Return (X, Y) of the center of cell containing provided text 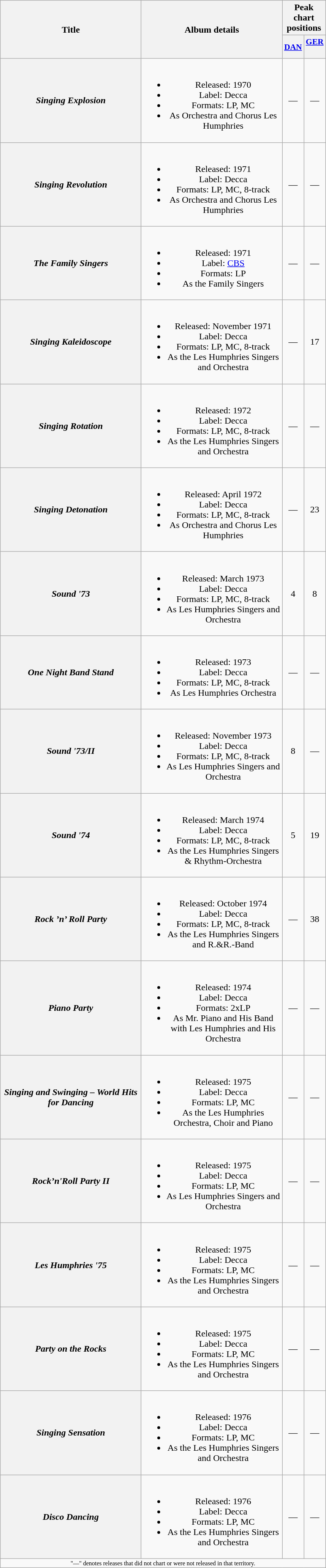
Released: 1975Label: DeccaFormats: LP, MCAs Les Humphries Singers and Orchestra (212, 1181)
Released: November 1971Label: DeccaFormats: LP, MC, 8-trackAs the Les Humphries Singers and Orchestra (212, 342)
Disco Dancing (71, 1517)
Released: 1971Label: DeccaFormats: LP, MC, 8-trackAs Orchestra and Chorus Les Humphries (212, 184)
Title (71, 30)
Party on the Rocks (71, 1349)
Singing Rotation (71, 426)
Released: 1973Label: DeccaFormats: LP, MC, 8-trackAs Les Humphries Orchestra (212, 672)
Released: November 1973Label: DeccaFormats: LP, MC, 8-trackAs Les Humphries Singers and Orchestra (212, 751)
Singing Sensation (71, 1432)
38 (315, 919)
Les Humphries '75 (71, 1265)
4 (293, 594)
23 (315, 509)
Released: March 1974Label: DeccaFormats: LP, MC, 8-trackAs the Les Humphries Singers & Rhythm-Orchestra (212, 835)
One Night Band Stand (71, 672)
Released: March 1973Label: DeccaFormats: LP, MC, 8-trackAs Les Humphries Singers and Orchestra (212, 594)
Released: 1972Label: DeccaFormats: LP, MC, 8-trackAs the Les Humphries Singers and Orchestra (212, 426)
Singing Revolution (71, 184)
GER (315, 47)
DAN (293, 47)
Sound '73/II (71, 751)
5 (293, 835)
Sound '74 (71, 835)
Rock’n'Roll Party II (71, 1181)
Released: 1970Label: DeccaFormats: LP, MCAs Orchestra and Chorus Les Humphries (212, 100)
The Family Singers (71, 263)
Singing and Swinging – World Hits for Dancing (71, 1097)
Released: 1971Label: CBSFormats: LPAs the Family Singers (212, 263)
Peak chartpositions (304, 18)
Released: 1974Label: DeccaFormats: 2xLPAs Mr. Piano and His Band with Les Humphries and His Orchestra (212, 1008)
Album details (212, 30)
Rock ’n’ Roll Party (71, 919)
Sound '73 (71, 594)
Released: October 1974Label: DeccaFormats: LP, MC, 8-trackAs the Les Humphries Singers and R.&R.-Band (212, 919)
Piano Party (71, 1008)
"—" denotes releases that did not chart or were not released in that territory. (163, 1563)
Released: April 1972Label: DeccaFormats: LP, MC, 8-trackAs Orchestra and Chorus Les Humphries (212, 509)
17 (315, 342)
Released: 1975Label: DeccaFormats: LP, MCAs the Les Humphries Orchestra, Choir and Piano (212, 1097)
Singing Kaleidoscope (71, 342)
Singing Explosion (71, 100)
19 (315, 835)
Singing Detonation (71, 509)
